From the cell containing the given text, extract its center point as [x, y] coordinate. 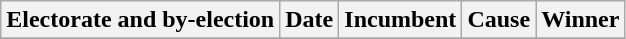
Date [310, 20]
Electorate and by-election [140, 20]
Winner [580, 20]
Incumbent [400, 20]
Cause [499, 20]
